From the cell containing the given text, extract its center point as (x, y) coordinate. 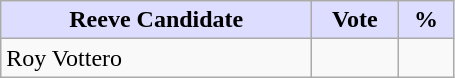
% (426, 20)
Reeve Candidate (156, 20)
Roy Vottero (156, 58)
Vote (355, 20)
